From the cell containing the given text, extract its center point as [X, Y] coordinate. 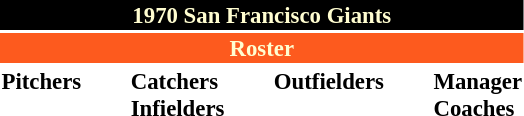
1970 San Francisco Giants [262, 15]
Roster [262, 48]
